Provide the (x, y) coordinate of the cell's center where the given text is located.  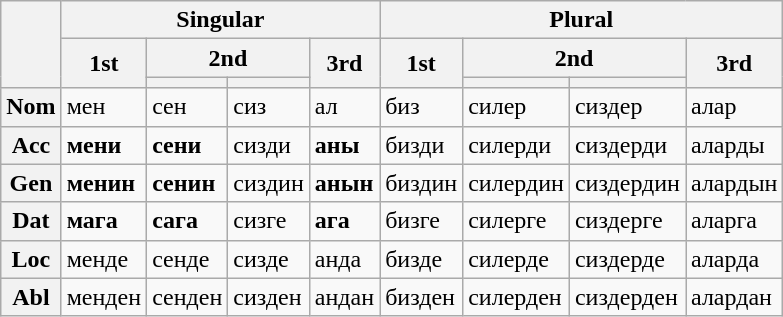
алардан (734, 297)
менин (104, 183)
биздин (422, 183)
сенин (188, 183)
Dat (31, 221)
аларга (734, 221)
ага (344, 221)
сиздер (627, 107)
менден (104, 297)
Gen (31, 183)
бизди (422, 145)
силер (516, 107)
ал (344, 107)
алар (734, 107)
Acc (31, 145)
мага (104, 221)
анын (344, 183)
сизден (269, 297)
аны (344, 145)
мен (104, 107)
биз (422, 107)
сиздерден (627, 297)
силерде (516, 259)
анда (344, 259)
сага (188, 221)
силердин (516, 183)
Plural (582, 20)
силерге (516, 221)
сени (188, 145)
сиздерди (627, 145)
сиздерге (627, 221)
сенде (188, 259)
мени (104, 145)
Nom (31, 107)
андан (344, 297)
Abl (31, 297)
Singular (220, 20)
сизге (269, 221)
сиздердин (627, 183)
бизден (422, 297)
аларды (734, 145)
силерди (516, 145)
сиздерде (627, 259)
Loc (31, 259)
бизде (422, 259)
алардын (734, 183)
менде (104, 259)
сенден (188, 297)
сизди (269, 145)
сизде (269, 259)
аларда (734, 259)
сиз (269, 107)
силерден (516, 297)
сиздин (269, 183)
сен (188, 107)
бизге (422, 221)
